Capture the cell that displays the provided text and extract its (X, Y) central coordinate. 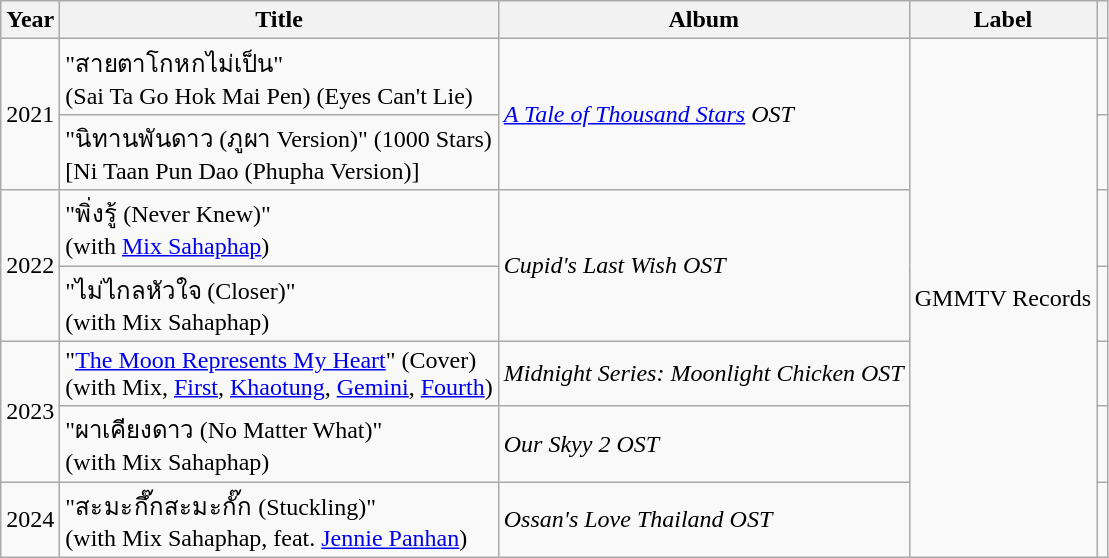
"พิ่งรู้ (Never Knew)"(with Mix Sahaphap) (279, 228)
"ผาเคียงดาว (No Matter What)"(with Mix Sahaphap) (279, 444)
"ไม่ไกลหัวใจ (Closer)"(with Mix Sahaphap) (279, 304)
Midnight Series: Moonlight Chicken OST (704, 374)
Cupid's Last Wish OST (704, 266)
2021 (30, 114)
2023 (30, 412)
"นิทานพันดาว (ภูผา Version)" (1000 Stars)[Ni Taan Pun Dao (Phupha Version)] (279, 152)
GMMTV Records (1002, 298)
2022 (30, 266)
Our Skyy 2 OST (704, 444)
Album (704, 20)
"สายตาโกหกไม่เป็น"(Sai Ta Go Hok Mai Pen) (Eyes Can't Lie) (279, 77)
"The Moon Represents My Heart" (Cover)(with Mix, First, Khaotung, Gemini, Fourth) (279, 374)
A Tale of Thousand Stars OST (704, 114)
Label (1002, 20)
Year (30, 20)
2024 (30, 520)
"สะมะกึ๊กสะมะกั๊ก (Stuckling)"(with Mix Sahaphap, feat. Jennie Panhan) (279, 520)
Title (279, 20)
Ossan's Love Thailand OST (704, 520)
